Provide the (x, y) coordinate of the cell's center where the given text is located.  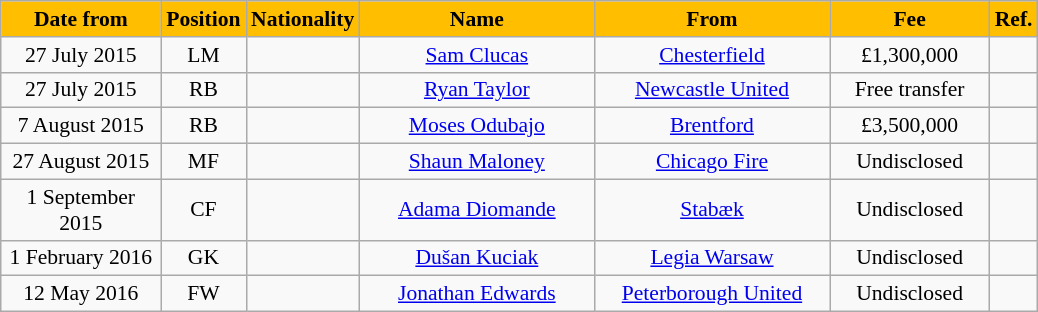
GK (204, 258)
7 August 2015 (81, 126)
Chicago Fire (712, 162)
Position (204, 19)
£3,500,000 (910, 126)
12 May 2016 (81, 294)
Dušan Kuciak (476, 258)
Peterborough United (712, 294)
Fee (910, 19)
CF (204, 210)
Stabæk (712, 210)
1 February 2016 (81, 258)
Ref. (1014, 19)
Nationality (302, 19)
Jonathan Edwards (476, 294)
Free transfer (910, 90)
Ryan Taylor (476, 90)
Shaun Maloney (476, 162)
Date from (81, 19)
LM (204, 55)
1 September 2015 (81, 210)
Sam Clucas (476, 55)
Brentford (712, 126)
Chesterfield (712, 55)
FW (204, 294)
Legia Warsaw (712, 258)
Newcastle United (712, 90)
27 August 2015 (81, 162)
MF (204, 162)
Moses Odubajo (476, 126)
Name (476, 19)
£1,300,000 (910, 55)
From (712, 19)
Adama Diomande (476, 210)
